Capture the cell that displays the provided text and extract its [X, Y] central coordinate. 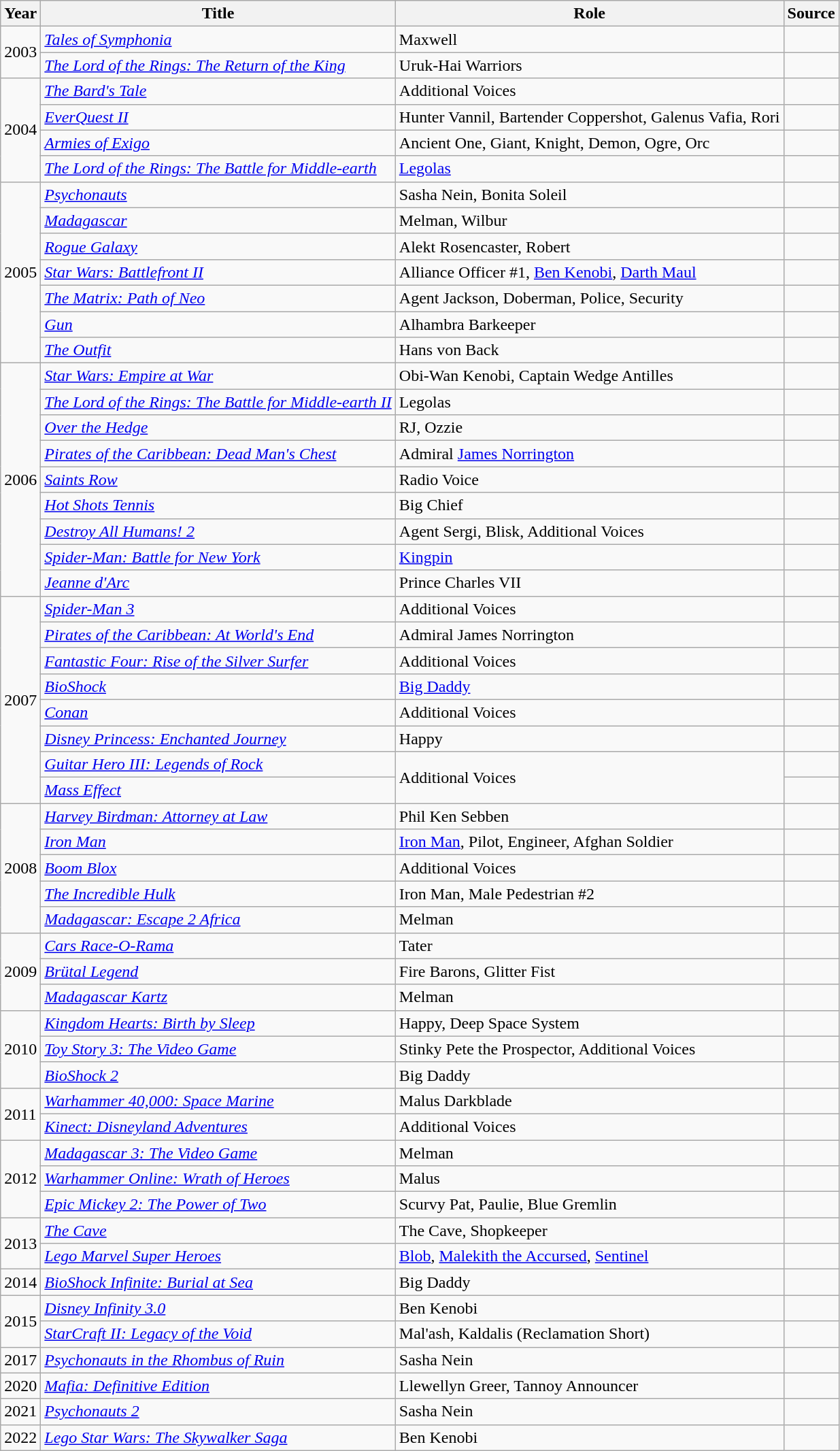
The Bard's Tale [218, 91]
Psychonauts 2 [218, 1412]
Tater [589, 946]
EverQuest II [218, 117]
Fire Barons, Glitter Fist [589, 971]
Malus [589, 1179]
2014 [20, 1282]
Happy [589, 738]
Kingdom Hearts: Birth by Sleep [218, 1023]
The Lord of the Rings: The Return of the King [218, 65]
Alliance Officer #1, Ben Kenobi, Darth Maul [589, 272]
Armies of Exigo [218, 143]
Psychonauts [218, 195]
Conan [218, 712]
Fantastic Four: Rise of the Silver Surfer [218, 661]
2010 [20, 1049]
Agent Sergi, Blisk, Additional Voices [589, 531]
Madagascar [218, 220]
Mal'ash, Kaldalis (Reclamation Short) [589, 1334]
Warhammer 40,000: Space Marine [218, 1101]
Star Wars: Battlefront II [218, 272]
Disney Infinity 3.0 [218, 1308]
Cars Race-O-Rama [218, 946]
Saints Row [218, 480]
Role [589, 14]
Stinky Pete the Prospector, Additional Voices [589, 1049]
2012 [20, 1179]
Pirates of the Caribbean: Dead Man's Chest [218, 454]
BioShock 2 [218, 1075]
Disney Princess: Enchanted Journey [218, 738]
StarCraft II: Legacy of the Void [218, 1334]
Gun [218, 324]
2022 [20, 1437]
2015 [20, 1321]
2021 [20, 1412]
Title [218, 14]
2017 [20, 1360]
Kinect: Disneyland Adventures [218, 1127]
Tales of Symphonia [218, 39]
Star Wars: Empire at War [218, 376]
Maxwell [589, 39]
Source [811, 14]
Hot Shots Tennis [218, 505]
Lego Marvel Super Heroes [218, 1256]
The Cave [218, 1231]
2007 [20, 699]
Rogue Galaxy [218, 246]
Big Chief [589, 505]
Scurvy Pat, Paulie, Blue Gremlin [589, 1205]
Obi-Wan Kenobi, Captain Wedge Antilles [589, 376]
Melman, Wilbur [589, 220]
Jeanne d'Arc [218, 583]
Warhammer Online: Wrath of Heroes [218, 1179]
2009 [20, 971]
2020 [20, 1386]
Uruk-Hai Warriors [589, 65]
Mafia: Definitive Edition [218, 1386]
Llewellyn Greer, Tannoy Announcer [589, 1386]
Psychonauts in the Rhombus of Ruin [218, 1360]
Kingpin [589, 557]
Pirates of the Caribbean: At World's End [218, 635]
Malus Darkblade [589, 1101]
Agent Jackson, Doberman, Police, Security [589, 298]
2005 [20, 272]
Madagascar: Escape 2 Africa [218, 920]
Madagascar Kartz [218, 997]
Harvey Birdman: Attorney at Law [218, 816]
Boom Blox [218, 868]
The Incredible Hulk [218, 894]
The Matrix: Path of Neo [218, 298]
Spider-Man: Battle for New York [218, 557]
Iron Man [218, 842]
Alekt Rosencaster, Robert [589, 246]
Alhambra Barkeeper [589, 324]
Iron Man, Male Pedestrian #2 [589, 894]
The Lord of the Rings: The Battle for Middle-earth II [218, 402]
Year [20, 14]
Radio Voice [589, 480]
Epic Mickey 2: The Power of Two [218, 1205]
Toy Story 3: The Video Game [218, 1049]
2013 [20, 1244]
Brütal Legend [218, 971]
2006 [20, 480]
Spider-Man 3 [218, 609]
2008 [20, 868]
Madagascar 3: The Video Game [218, 1153]
Happy, Deep Space System [589, 1023]
Sasha Nein, Bonita Soleil [589, 195]
The Lord of the Rings: The Battle for Middle-earth [218, 169]
Over the Hedge [218, 428]
Mass Effect [218, 790]
BioShock [218, 686]
Iron Man, Pilot, Engineer, Afghan Soldier [589, 842]
The Outfit [218, 350]
Destroy All Humans! 2 [218, 531]
Hunter Vannil, Bartender Coppershot, Galenus Vafia, Rori [589, 117]
Blob, Malekith the Accursed, Sentinel [589, 1256]
2004 [20, 130]
2011 [20, 1114]
The Cave, Shopkeeper [589, 1231]
Prince Charles VII [589, 583]
Phil Ken Sebben [589, 816]
Ancient One, Giant, Knight, Demon, Ogre, Orc [589, 143]
Guitar Hero III: Legends of Rock [218, 765]
RJ, Ozzie [589, 428]
Hans von Back [589, 350]
Lego Star Wars: The Skywalker Saga [218, 1437]
BioShock Infinite: Burial at Sea [218, 1282]
2003 [20, 52]
